Locate the cell with the specified text and output its (X, Y) center coordinate. 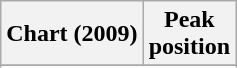
Peakposition (189, 34)
Chart (2009) (72, 34)
